Return [x, y] of the center of cell containing provided text 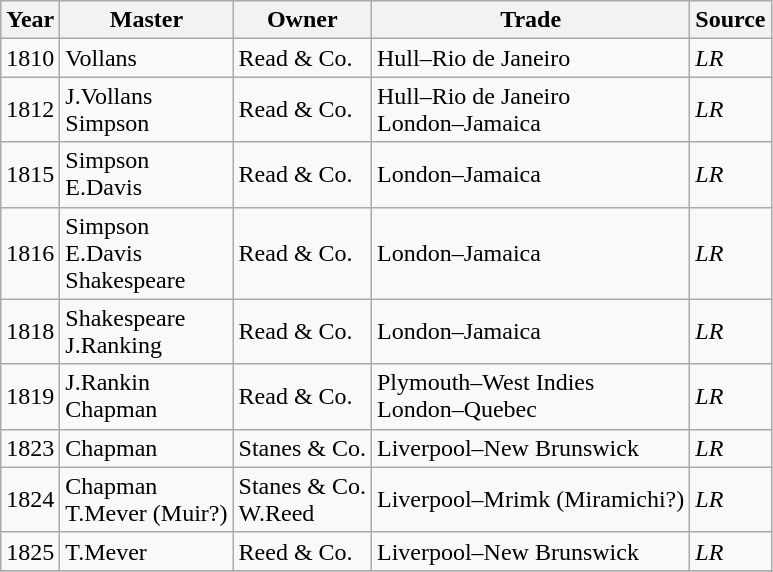
Reed & Co. [302, 551]
1824 [30, 500]
1810 [30, 58]
ShakespeareJ.Ranking [146, 332]
Hull–Rio de Janeiro [530, 58]
Stanes & Co. [302, 448]
J.RankinChapman [146, 396]
Trade [530, 20]
ChapmanT.Mever (Muir?) [146, 500]
J.VollansSimpson [146, 110]
Plymouth–West IndiesLondon–Quebec [530, 396]
Hull–Rio de JaneiroLondon–Jamaica [530, 110]
Owner [302, 20]
T.Mever [146, 551]
Vollans [146, 58]
1815 [30, 174]
Chapman [146, 448]
SimpsonE.Davis [146, 174]
Liverpool–Mrimk (Miramichi?) [530, 500]
1819 [30, 396]
Stanes & Co.W.Reed [302, 500]
Source [730, 20]
1812 [30, 110]
1816 [30, 253]
Master [146, 20]
1825 [30, 551]
1818 [30, 332]
1823 [30, 448]
Year [30, 20]
SimpsonE.DavisShakespeare [146, 253]
